Identify which cell holds the provided text, then report its [X, Y] central coordinate. 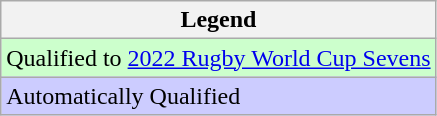
Automatically Qualified [218, 96]
Legend [218, 20]
Qualified to 2022 Rugby World Cup Sevens [218, 58]
